Extract the [x, y] coordinate from the center of the cell holding the provided text.  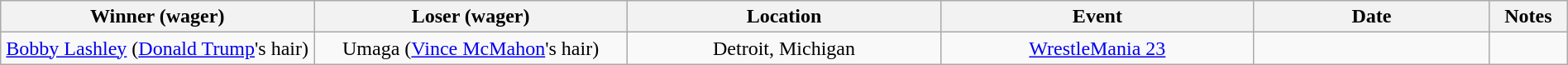
Event [1097, 17]
Bobby Lashley (Donald Trump's hair) [157, 48]
Loser (wager) [471, 17]
Notes [1528, 17]
Date [1371, 17]
Detroit, Michigan [784, 48]
Location [784, 17]
Winner (wager) [157, 17]
Umaga (Vince McMahon's hair) [471, 48]
WrestleMania 23 [1097, 48]
